Scan for the cell matching the given text and deliver its [x, y] coordinate at center. 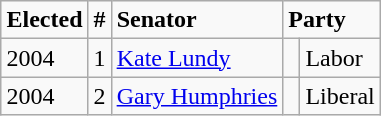
Gary Humphries [197, 96]
# [100, 20]
Labor [340, 58]
2 [100, 96]
Elected [44, 20]
Senator [197, 20]
Liberal [340, 96]
1 [100, 58]
Party [332, 20]
Kate Lundy [197, 58]
